Pinpoint the cell where the given text exists, returning its (X, Y) midpoint coordinate. 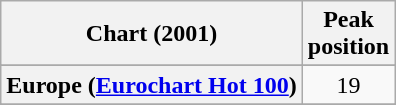
19 (348, 85)
Europe (Eurochart Hot 100) (152, 85)
Peakposition (348, 34)
Chart (2001) (152, 34)
